Detect which cell encompasses the target text, then output its [x, y] center coordinate. 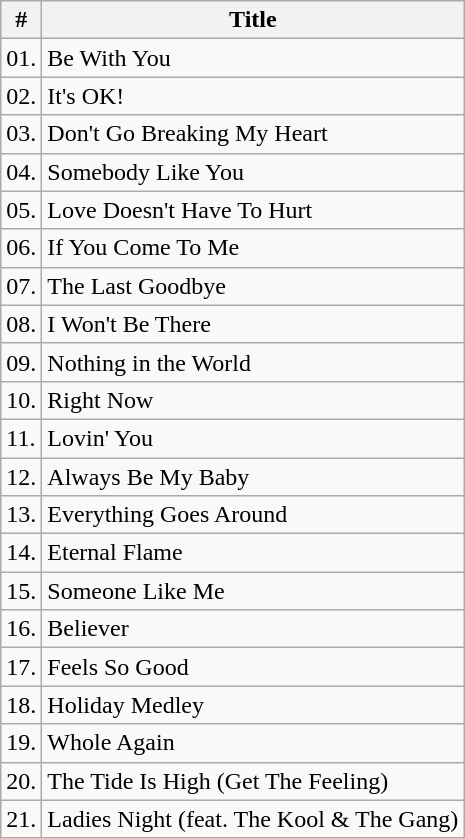
Always Be My Baby [253, 477]
05. [22, 210]
19. [22, 743]
Lovin' You [253, 438]
Love Doesn't Have To Hurt [253, 210]
Someone Like Me [253, 591]
03. [22, 134]
The Tide Is High (Get The Feeling) [253, 781]
14. [22, 553]
06. [22, 248]
Somebody Like You [253, 172]
Feels So Good [253, 667]
Nothing in the World [253, 362]
I Won't Be There [253, 324]
Whole Again [253, 743]
Don't Go Breaking My Heart [253, 134]
It's OK! [253, 96]
If You Come To Me [253, 248]
11. [22, 438]
04. [22, 172]
Be With You [253, 58]
07. [22, 286]
18. [22, 705]
09. [22, 362]
21. [22, 819]
16. [22, 629]
01. [22, 58]
02. [22, 96]
The Last Goodbye [253, 286]
# [22, 20]
17. [22, 667]
Holiday Medley [253, 705]
15. [22, 591]
20. [22, 781]
12. [22, 477]
Ladies Night (feat. The Kool & The Gang) [253, 819]
10. [22, 400]
13. [22, 515]
Believer [253, 629]
Title [253, 20]
Everything Goes Around [253, 515]
08. [22, 324]
Eternal Flame [253, 553]
Right Now [253, 400]
